Return the [x, y] coordinate for the center point of the cell that contains the specified text.  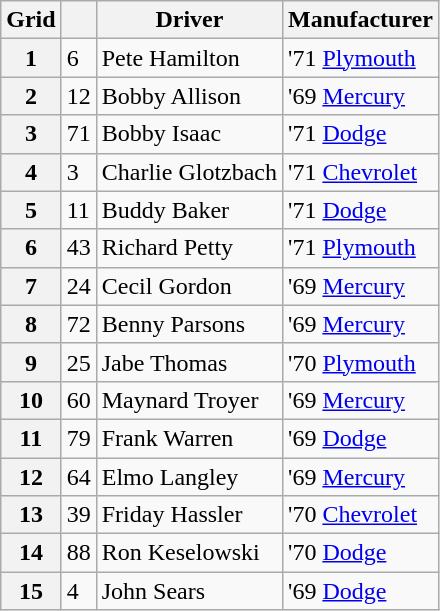
7 [31, 286]
5 [31, 210]
Grid [31, 20]
39 [78, 515]
Benny Parsons [189, 324]
Buddy Baker [189, 210]
13 [31, 515]
10 [31, 400]
'71 Chevrolet [361, 172]
1 [31, 58]
Charlie Glotzbach [189, 172]
Pete Hamilton [189, 58]
79 [78, 438]
'70 Dodge [361, 553]
43 [78, 248]
24 [78, 286]
25 [78, 362]
Bobby Isaac [189, 134]
Ron Keselowski [189, 553]
9 [31, 362]
64 [78, 477]
88 [78, 553]
'70 Chevrolet [361, 515]
Manufacturer [361, 20]
Elmo Langley [189, 477]
Richard Petty [189, 248]
14 [31, 553]
Cecil Gordon [189, 286]
Driver [189, 20]
8 [31, 324]
John Sears [189, 591]
Jabe Thomas [189, 362]
15 [31, 591]
Bobby Allison [189, 96]
'70 Plymouth [361, 362]
2 [31, 96]
72 [78, 324]
Frank Warren [189, 438]
71 [78, 134]
60 [78, 400]
Maynard Troyer [189, 400]
Friday Hassler [189, 515]
